Determine the [X, Y] coordinate at the center of the cell enclosing the given text.  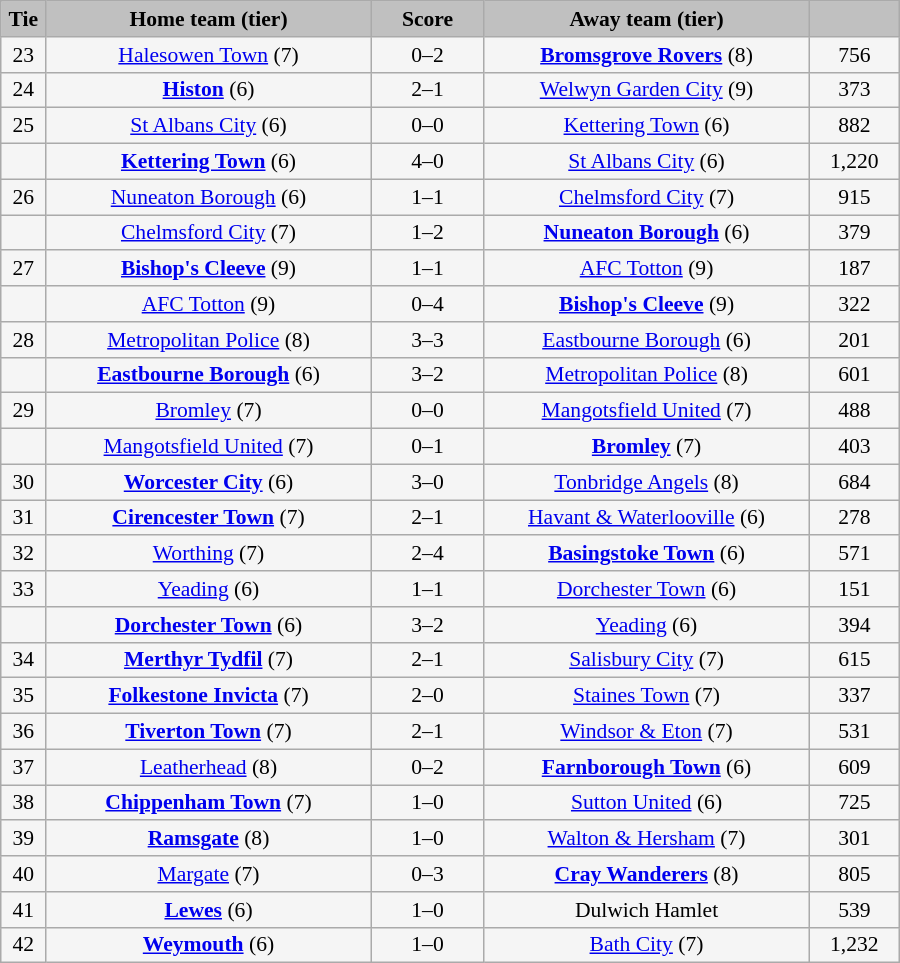
571 [854, 554]
32 [24, 554]
Farnborough Town (6) [647, 767]
Walton & Hersham (7) [647, 839]
Havant & Waterlooville (6) [647, 518]
4–0 [427, 162]
725 [854, 803]
Histon (6) [209, 90]
Score [427, 19]
Welwyn Garden City (9) [647, 90]
Tonbridge Angels (8) [647, 482]
Lewes (6) [209, 910]
Ramsgate (8) [209, 839]
25 [24, 126]
Windsor & Eton (7) [647, 732]
Staines Town (7) [647, 696]
684 [854, 482]
40 [24, 874]
201 [854, 340]
2–4 [427, 554]
Merthyr Tydfil (7) [209, 660]
0–1 [427, 447]
3–0 [427, 482]
35 [24, 696]
Halesowen Town (7) [209, 55]
Chippenham Town (7) [209, 803]
915 [854, 197]
151 [854, 589]
539 [854, 910]
37 [24, 767]
278 [854, 518]
488 [854, 411]
Cray Wanderers (8) [647, 874]
615 [854, 660]
394 [854, 625]
373 [854, 90]
Worthing (7) [209, 554]
29 [24, 411]
41 [24, 910]
0–3 [427, 874]
337 [854, 696]
Dulwich Hamlet [647, 910]
Away team (tier) [647, 19]
1,220 [854, 162]
Leatherhead (8) [209, 767]
34 [24, 660]
23 [24, 55]
30 [24, 482]
609 [854, 767]
Bromsgrove Rovers (8) [647, 55]
882 [854, 126]
Weymouth (6) [209, 945]
Tie [24, 19]
39 [24, 839]
27 [24, 269]
403 [854, 447]
24 [24, 90]
301 [854, 839]
Basingstoke Town (6) [647, 554]
26 [24, 197]
756 [854, 55]
805 [854, 874]
187 [854, 269]
28 [24, 340]
601 [854, 375]
36 [24, 732]
3–3 [427, 340]
38 [24, 803]
531 [854, 732]
33 [24, 589]
1,232 [854, 945]
42 [24, 945]
2–0 [427, 696]
Cirencester Town (7) [209, 518]
Sutton United (6) [647, 803]
0–4 [427, 304]
Margate (7) [209, 874]
Tiverton Town (7) [209, 732]
Bath City (7) [647, 945]
379 [854, 233]
Home team (tier) [209, 19]
31 [24, 518]
Worcester City (6) [209, 482]
322 [854, 304]
1–2 [427, 233]
Folkestone Invicta (7) [209, 696]
Salisbury City (7) [647, 660]
